From the cell containing the given text, extract its center point as (x, y) coordinate. 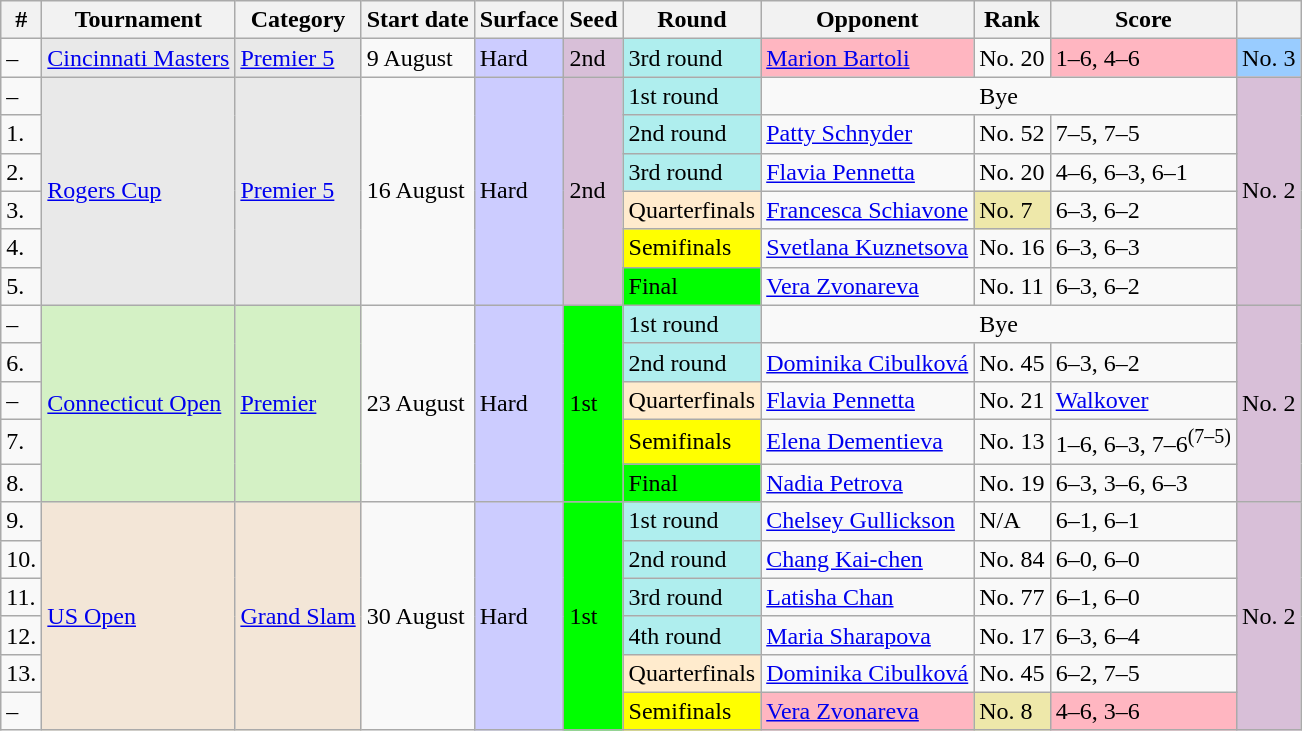
1. (22, 134)
No. 7 (1012, 210)
Rogers Cup (138, 191)
Grand Slam (298, 616)
No. 19 (1012, 483)
No. 11 (1012, 286)
4–6, 6–3, 6–1 (1143, 172)
Patty Schnyder (868, 134)
# (22, 20)
30 August (418, 616)
No. 84 (1012, 559)
11. (22, 597)
12. (22, 635)
Seed (594, 20)
Category (298, 20)
16 August (418, 191)
Svetlana Kuznetsova (868, 248)
6–3, 6–3 (1143, 248)
1–6, 6–3, 7–6(7–5) (1143, 442)
6–0, 6–0 (1143, 559)
7. (22, 442)
Francesca Schiavone (868, 210)
Elena Dementieva (868, 442)
No. 77 (1012, 597)
6–1, 6–1 (1143, 521)
6–3, 6–4 (1143, 635)
Opponent (868, 20)
10. (22, 559)
23 August (418, 404)
Cincinnati Masters (138, 58)
Premier (298, 404)
4th round (692, 635)
9 August (418, 58)
6–3, 3–6, 6–3 (1143, 483)
4. (22, 248)
7–5, 7–5 (1143, 134)
No. 13 (1012, 442)
No. 8 (1012, 711)
8. (22, 483)
13. (22, 673)
Tournament (138, 20)
1–6, 4–6 (1143, 58)
N/A (1012, 521)
Maria Sharapova (868, 635)
Walkover (1143, 400)
2. (22, 172)
5. (22, 286)
Rank (1012, 20)
6–1, 6–0 (1143, 597)
Chang Kai-chen (868, 559)
No. 17 (1012, 635)
No. 52 (1012, 134)
No. 16 (1012, 248)
Connecticut Open (138, 404)
6–2, 7–5 (1143, 673)
No. 3 (1269, 58)
3. (22, 210)
Round (692, 20)
6. (22, 362)
US Open (138, 616)
Start date (418, 20)
Marion Bartoli (868, 58)
No. 21 (1012, 400)
9. (22, 521)
Score (1143, 20)
Chelsey Gullickson (868, 521)
Surface (519, 20)
Nadia Petrova (868, 483)
Latisha Chan (868, 597)
4–6, 3–6 (1143, 711)
